Search for the cell housing the specified text and yield its (X, Y) center coordinate. 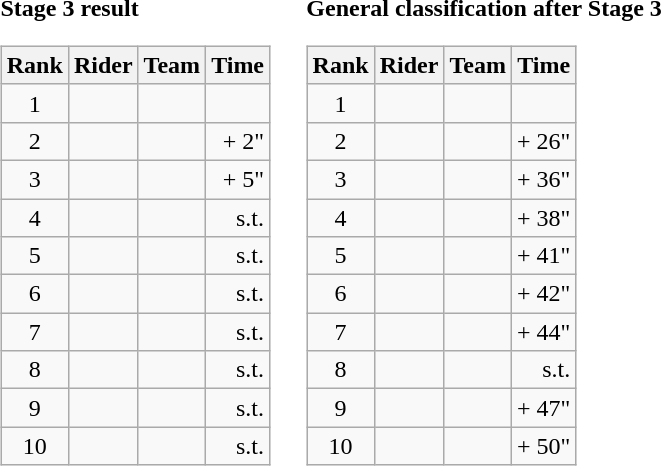
+ 42" (543, 294)
+ 47" (543, 408)
+ 26" (543, 141)
+ 5" (238, 179)
+ 41" (543, 256)
+ 50" (543, 446)
+ 38" (543, 217)
+ 2" (238, 141)
+ 44" (543, 332)
+ 36" (543, 179)
